Return [x, y] of the center of cell containing provided text 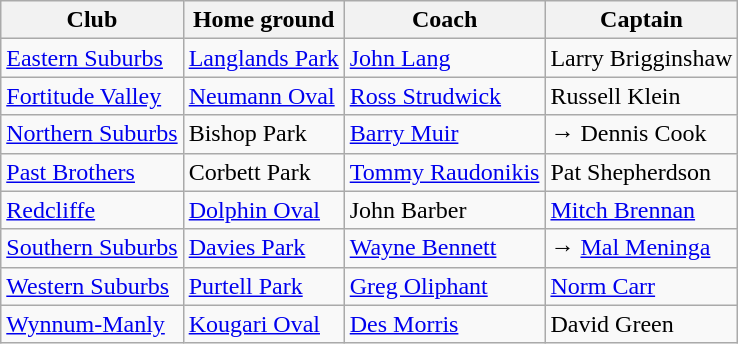
Past Brothers [92, 172]
Pat Shepherdson [642, 172]
Langlands Park [264, 58]
Southern Suburbs [92, 248]
John Lang [444, 58]
→ Mal Meninga [642, 248]
Russell Klein [642, 96]
→ Dennis Cook [642, 134]
Corbett Park [264, 172]
Greg Oliphant [444, 286]
Purtell Park [264, 286]
Norm Carr [642, 286]
Barry Muir [444, 134]
Captain [642, 20]
Bishop Park [264, 134]
John Barber [444, 210]
Ross Strudwick [444, 96]
Northern Suburbs [92, 134]
Dolphin Oval [264, 210]
Kougari Oval [264, 324]
David Green [642, 324]
Davies Park [264, 248]
Neumann Oval [264, 96]
Club [92, 20]
Western Suburbs [92, 286]
Wayne Bennett [444, 248]
Coach [444, 20]
Home ground [264, 20]
Mitch Brennan [642, 210]
Fortitude Valley [92, 96]
Tommy Raudonikis [444, 172]
Des Morris [444, 324]
Larry Brigginshaw [642, 58]
Eastern Suburbs [92, 58]
Wynnum-Manly [92, 324]
Redcliffe [92, 210]
